Provide the [x, y] coordinate of the cell's center where the given text is located.  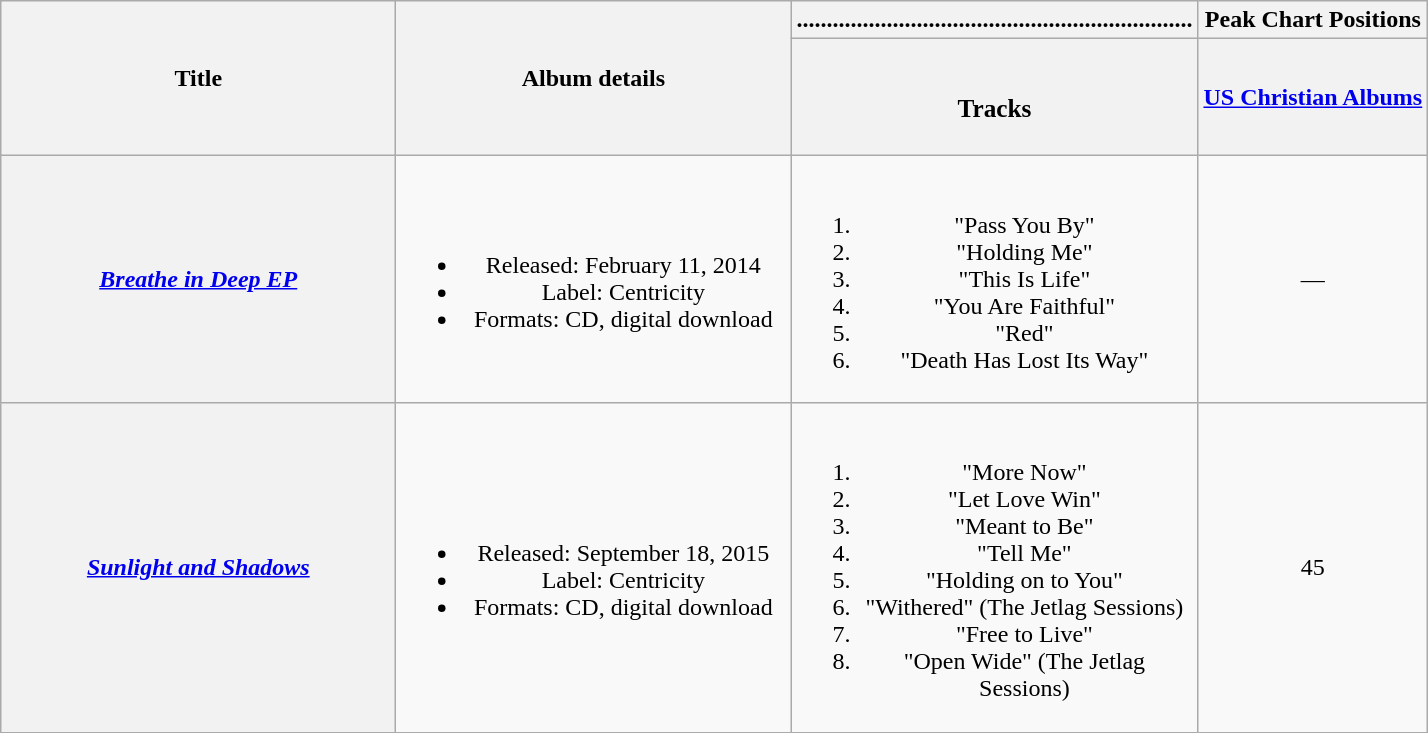
Released: February 11, 2014Label: CentricityFormats: CD, digital download [594, 279]
45 [1313, 568]
Released: September 18, 2015Label: CentricityFormats: CD, digital download [594, 568]
US Christian Albums [1313, 97]
— [1313, 279]
Album details [594, 78]
Title [198, 78]
.................................................................. [994, 20]
Peak Chart Positions [1313, 20]
Tracks [994, 97]
Sunlight and Shadows [198, 568]
"More Now""Let Love Win""Meant to Be""Tell Me""Holding on to You""Withered" (The Jetlag Sessions)"Free to Live""Open Wide" (The Jetlag Sessions) [994, 568]
"Pass You By""Holding Me""This Is Life""You Are Faithful""Red""Death Has Lost Its Way" [994, 279]
Breathe in Deep EP [198, 279]
